Determine the (x, y) coordinate at the center of the cell enclosing the given text.  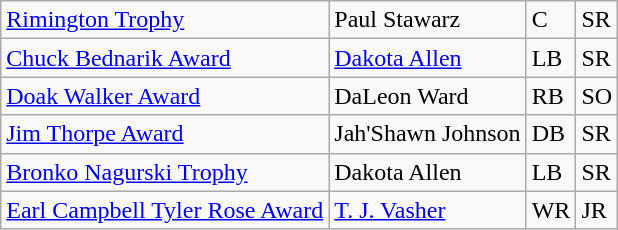
Jim Thorpe Award (165, 134)
Doak Walker Award (165, 96)
T. J. Vasher (428, 210)
Bronko Nagurski Trophy (165, 172)
Rimington Trophy (165, 20)
RB (551, 96)
Jah'Shawn Johnson (428, 134)
Earl Campbell Tyler Rose Award (165, 210)
DaLeon Ward (428, 96)
Paul Stawarz (428, 20)
Chuck Bednarik Award (165, 58)
DB (551, 134)
JR (597, 210)
SO (597, 96)
WR (551, 210)
C (551, 20)
